Pinpoint the cell where the given text exists, returning its (x, y) midpoint coordinate. 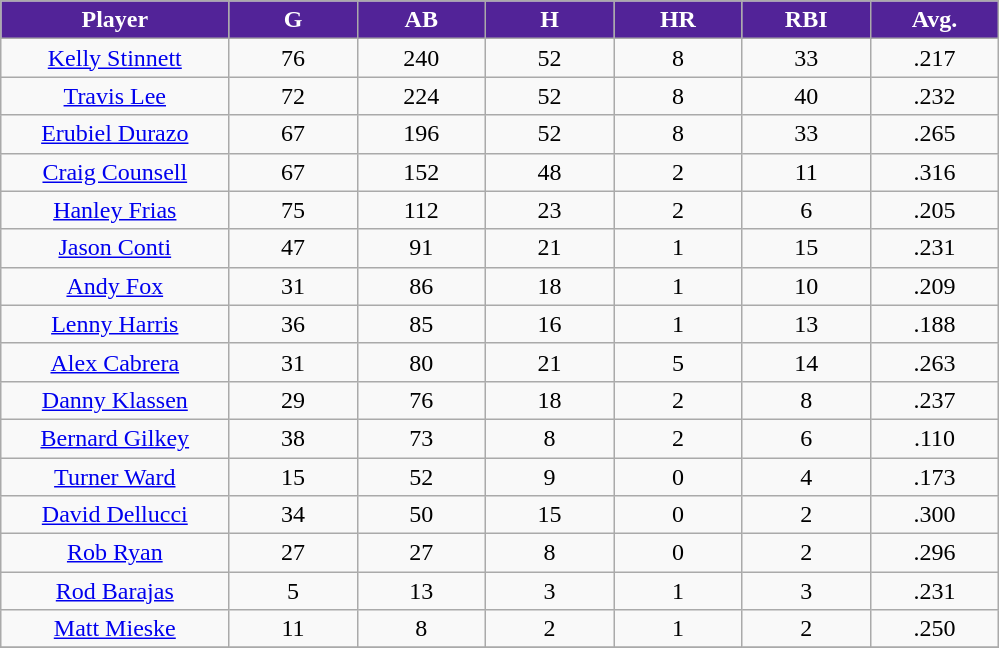
Lenny Harris (115, 324)
.300 (934, 515)
Danny Klassen (115, 400)
.217 (934, 58)
50 (421, 515)
9 (549, 477)
.205 (934, 210)
HR (678, 20)
David Dellucci (115, 515)
Erubiel Durazo (115, 134)
.263 (934, 362)
Player (115, 20)
Turner Ward (115, 477)
91 (421, 248)
Alex Cabrera (115, 362)
.250 (934, 629)
Rod Barajas (115, 591)
Travis Lee (115, 96)
72 (293, 96)
H (549, 20)
152 (421, 172)
75 (293, 210)
112 (421, 210)
Bernard Gilkey (115, 438)
240 (421, 58)
196 (421, 134)
.188 (934, 324)
Matt Mieske (115, 629)
.173 (934, 477)
29 (293, 400)
Rob Ryan (115, 553)
RBI (806, 20)
86 (421, 286)
Kelly Stinnett (115, 58)
.316 (934, 172)
.110 (934, 438)
Jason Conti (115, 248)
.232 (934, 96)
80 (421, 362)
Hanley Frias (115, 210)
AB (421, 20)
Avg. (934, 20)
10 (806, 286)
38 (293, 438)
Craig Counsell (115, 172)
Andy Fox (115, 286)
85 (421, 324)
4 (806, 477)
.296 (934, 553)
40 (806, 96)
.209 (934, 286)
14 (806, 362)
48 (549, 172)
.265 (934, 134)
36 (293, 324)
.237 (934, 400)
16 (549, 324)
G (293, 20)
34 (293, 515)
224 (421, 96)
47 (293, 248)
73 (421, 438)
23 (549, 210)
